Locate the cell with the specified text and output its [x, y] center coordinate. 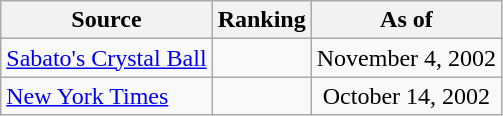
New York Times [106, 96]
November 4, 2002 [406, 58]
As of [406, 20]
Ranking [262, 20]
Sabato's Crystal Ball [106, 58]
Source [106, 20]
October 14, 2002 [406, 96]
